Capture the cell that displays the provided text and extract its (X, Y) central coordinate. 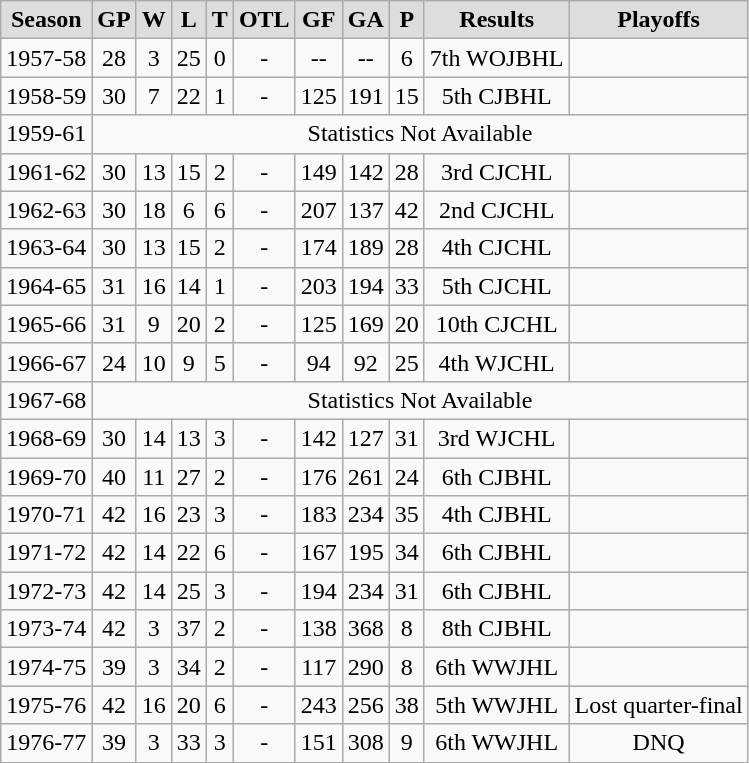
40 (114, 477)
27 (188, 477)
151 (318, 743)
195 (366, 553)
Lost quarter-final (658, 705)
203 (318, 286)
207 (318, 210)
5th CJBHL (496, 96)
38 (406, 705)
1962-63 (46, 210)
T (220, 20)
11 (154, 477)
368 (366, 629)
GP (114, 20)
1966-67 (46, 362)
1957-58 (46, 58)
1972-73 (46, 591)
1973-74 (46, 629)
L (188, 20)
3rd CJCHL (496, 172)
1958-59 (46, 96)
10 (154, 362)
308 (366, 743)
5th WWJHL (496, 705)
138 (318, 629)
Results (496, 20)
169 (366, 324)
0 (220, 58)
DNQ (658, 743)
37 (188, 629)
3rd WJCHL (496, 438)
167 (318, 553)
4th CJBHL (496, 515)
7 (154, 96)
1968-69 (46, 438)
4th WJCHL (496, 362)
1961-62 (46, 172)
P (406, 20)
290 (366, 667)
1967-68 (46, 400)
8th CJBHL (496, 629)
1971-72 (46, 553)
OTL (264, 20)
1964-65 (46, 286)
23 (188, 515)
1969-70 (46, 477)
1974-75 (46, 667)
10th CJCHL (496, 324)
137 (366, 210)
35 (406, 515)
Playoffs (658, 20)
243 (318, 705)
5th CJCHL (496, 286)
127 (366, 438)
261 (366, 477)
117 (318, 667)
5 (220, 362)
191 (366, 96)
7th WOJBHL (496, 58)
W (154, 20)
92 (366, 362)
18 (154, 210)
149 (318, 172)
Season (46, 20)
176 (318, 477)
1959-61 (46, 134)
189 (366, 248)
174 (318, 248)
1965-66 (46, 324)
4th CJCHL (496, 248)
GF (318, 20)
1976-77 (46, 743)
183 (318, 515)
256 (366, 705)
94 (318, 362)
1975-76 (46, 705)
1963-64 (46, 248)
GA (366, 20)
2nd CJCHL (496, 210)
1970-71 (46, 515)
